Pinpoint the cell where the given text exists, returning its (x, y) midpoint coordinate. 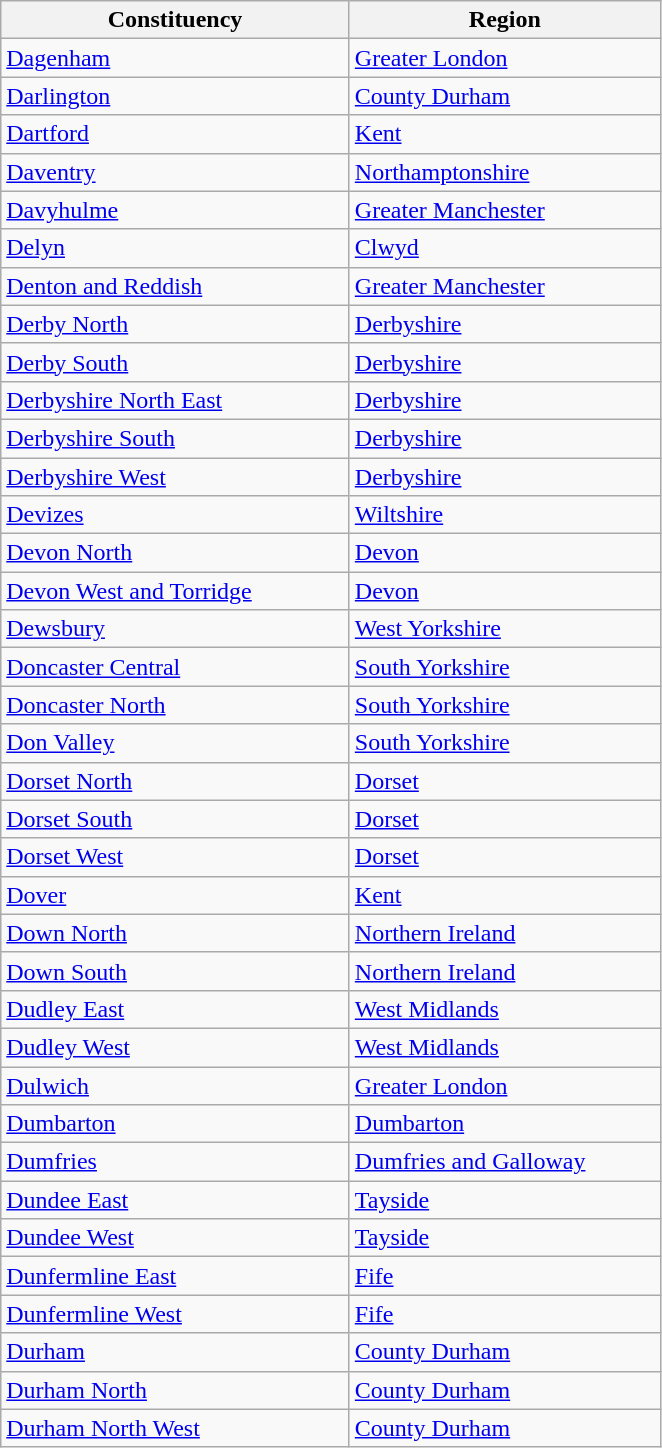
Don Valley (176, 743)
Davyhulme (176, 210)
Wiltshire (504, 515)
Durham North (176, 1390)
Clwyd (504, 248)
Derby North (176, 324)
Dulwich (176, 1085)
Dumfries and Galloway (504, 1162)
Delyn (176, 248)
Devon North (176, 553)
Dorset South (176, 819)
Darlington (176, 96)
Derbyshire South (176, 438)
Daventry (176, 172)
Dudley West (176, 1047)
Down North (176, 933)
Northamptonshire (504, 172)
Down South (176, 971)
Region (504, 20)
Derby South (176, 362)
Doncaster Central (176, 667)
Derbyshire West (176, 477)
West Yorkshire (504, 629)
Durham (176, 1352)
Dunfermline East (176, 1276)
Devon West and Torridge (176, 591)
Durham North West (176, 1428)
Dorset North (176, 781)
Dagenham (176, 58)
Doncaster North (176, 705)
Dartford (176, 134)
Denton and Reddish (176, 286)
Dumfries (176, 1162)
Dunfermline West (176, 1314)
Constituency (176, 20)
Derbyshire North East (176, 400)
Dorset West (176, 857)
Dewsbury (176, 629)
Dover (176, 895)
Dundee West (176, 1238)
Dundee East (176, 1200)
Devizes (176, 515)
Dudley East (176, 1009)
